Determine the [X, Y] coordinate at the center of the cell enclosing the given text.  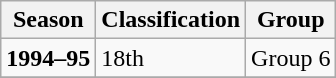
18th [171, 58]
Group 6 [291, 58]
Group [291, 20]
1994–95 [48, 58]
Classification [171, 20]
Season [48, 20]
